Pinpoint the cell where the given text exists, returning its [x, y] midpoint coordinate. 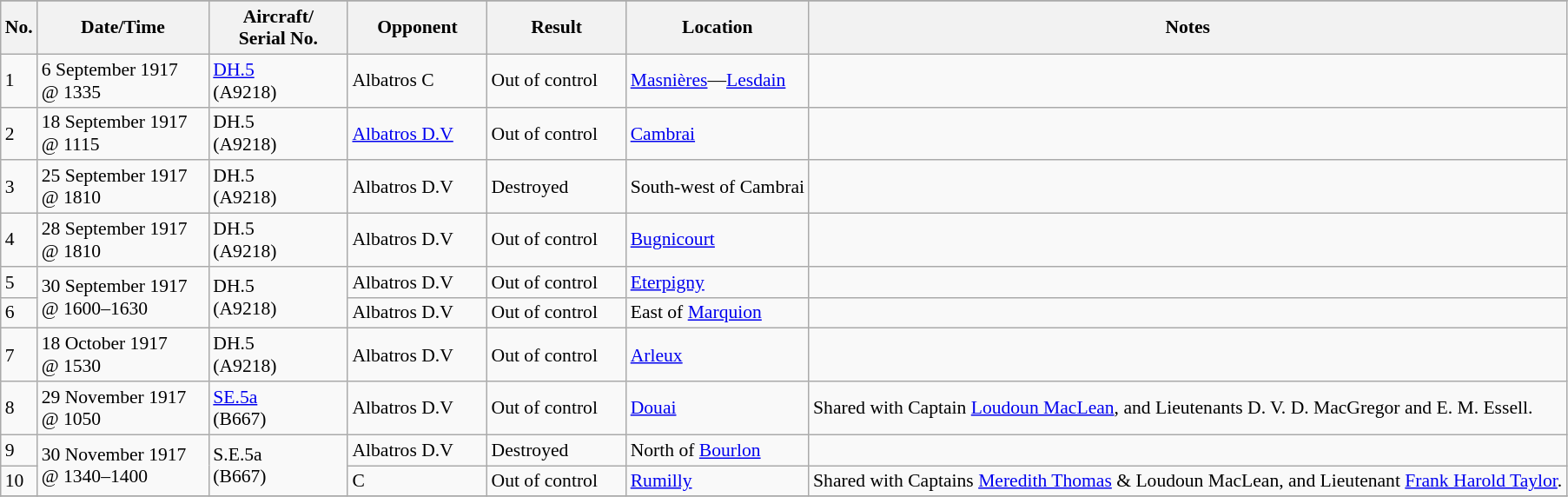
Date/Time [123, 28]
7 [19, 355]
8 [19, 408]
Eterpigny [718, 282]
Douai [718, 408]
Location [718, 28]
5 [19, 282]
2 [19, 134]
C [417, 481]
30 November 1917@ 1340–1400 [123, 466]
Aircraft/Serial No. [278, 28]
South-west of Cambrai [718, 188]
Masnières—Lesdain [718, 80]
East of Marquion [718, 313]
10 [19, 481]
9 [19, 450]
Bugnicourt [718, 240]
Notes [1188, 28]
North of Bourlon [718, 450]
28 September 1917@ 1810 [123, 240]
Arleux [718, 355]
No. [19, 28]
Shared with Captains Meredith Thomas & Loudoun MacLean, and Lieutenant Frank Harold Taylor. [1188, 481]
4 [19, 240]
18 September 1917@ 1115 [123, 134]
30 September 1917@ 1600–1630 [123, 297]
6 September 1917@ 1335 [123, 80]
Shared with Captain Loudoun MacLean, and Lieutenants D. V. D. MacGregor and E. M. Essell. [1188, 408]
Rumilly [718, 481]
Opponent [417, 28]
Albatros C [417, 80]
S.E.5a(B667) [278, 466]
25 September 1917@ 1810 [123, 188]
Result [557, 28]
6 [19, 313]
29 November 1917@ 1050 [123, 408]
Cambrai [718, 134]
1 [19, 80]
SE.5a(B667) [278, 408]
18 October 1917@ 1530 [123, 355]
3 [19, 188]
